Return the [x, y] coordinate for the center point of the cell that contains the specified text.  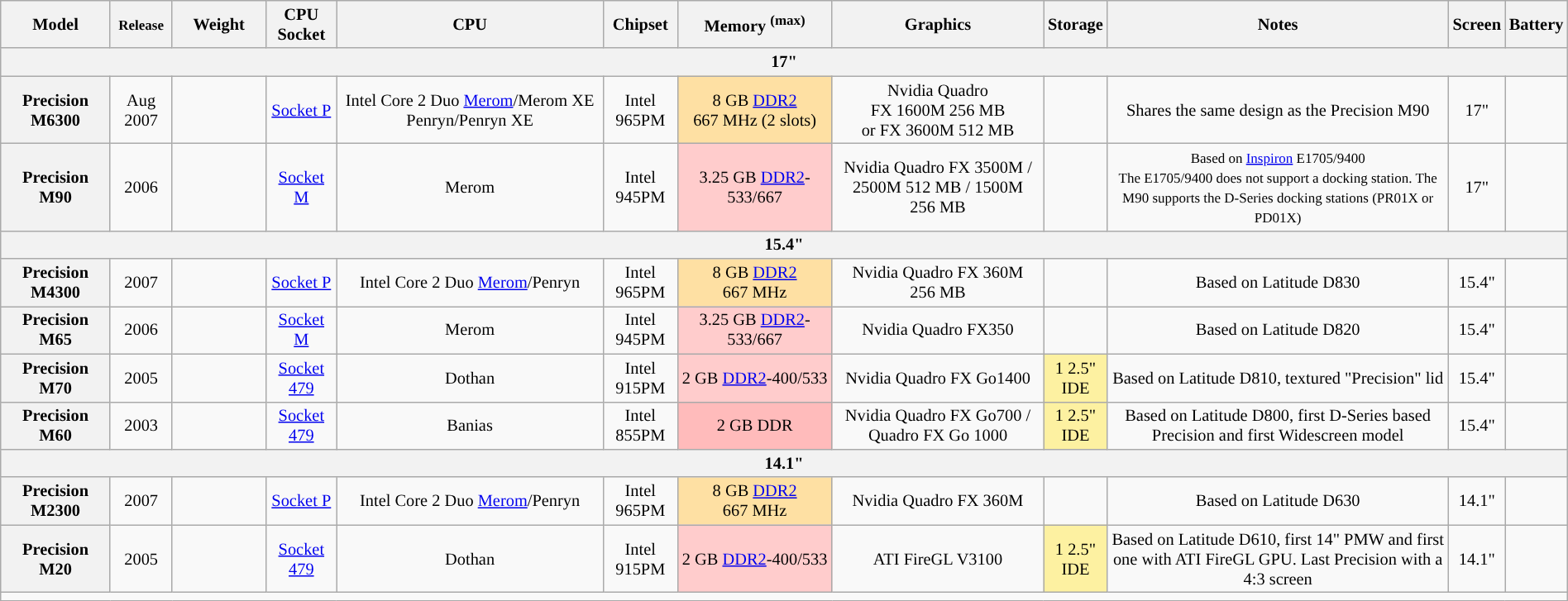
Based on Latitude D810, textured "Precision" lid [1279, 378]
Nvidia Quadro FX Go1400 [938, 378]
Nvidia Quadro FX 360M [938, 501]
Based on Latitude D820 [1279, 330]
Precision M90 [56, 187]
Precision M20 [56, 559]
Nvidia QuadroFX 1600M 256 MBor FX 3600M 512 MB [938, 110]
CPU [470, 24]
Nvidia Quadro FX Go700 / Quadro FX Go 1000 [938, 426]
Weight [219, 24]
Precision M70 [56, 378]
Precision M2300 [56, 501]
2 GB DDR [754, 426]
Aug 2007 [141, 110]
Nvidia Quadro FX 3500M / 2500M 512 MB / 1500M 256 MB [938, 187]
Battery [1537, 24]
Based on Inspiron E1705/9400 The E1705/9400 does not support a docking station. The M90 supports the D-Series docking stations (PR01X or PD01X) [1279, 187]
Model [56, 24]
Intel Core 2 Duo Merom/Merom XEPenryn/Penryn XE [470, 110]
8 GB DDR2 667 MHz (2 slots) [754, 110]
Nvidia Quadro FX350 [938, 330]
Intel 855PM [640, 426]
ATI FireGL V3100 [938, 559]
Release [141, 24]
Based on Latitude D630 [1279, 501]
Banias [470, 426]
Precision M4300 [56, 283]
Screen [1477, 24]
Storage [1075, 24]
Nvidia Quadro FX 360M 256 MB [938, 283]
Graphics [938, 24]
Shares the same design as the Precision M90 [1279, 110]
Based on Latitude D830 [1279, 283]
CPU Socket [302, 24]
Based on Latitude D800, first D-Series based Precision and first Widescreen model [1279, 426]
Memory (max) [754, 24]
Precision M60 [56, 426]
2003 [141, 426]
Chipset [640, 24]
Based on Latitude D610, first 14" PMW and first one with ATI FireGL GPU. Last Precision with a 4:3 screen [1279, 559]
Precision M65 [56, 330]
Precision M6300 [56, 110]
Notes [1279, 24]
